Capture the cell that displays the provided text and extract its (X, Y) central coordinate. 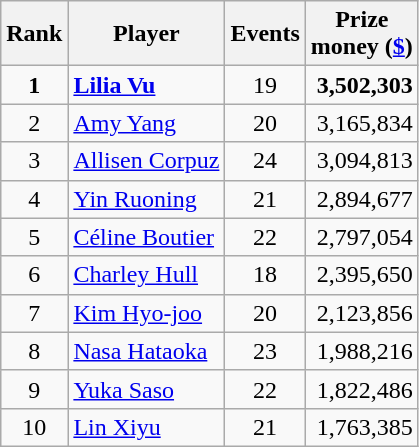
3,094,813 (362, 161)
7 (34, 313)
Rank (34, 34)
18 (265, 275)
1,988,216 (362, 351)
2 (34, 123)
3,502,303 (362, 85)
Lin Xiyu (146, 427)
6 (34, 275)
Lilia Vu (146, 85)
Yuka Saso (146, 389)
2,395,650 (362, 275)
Prizemoney ($) (362, 34)
2,797,054 (362, 237)
Allisen Corpuz (146, 161)
1 (34, 85)
Kim Hyo-joo (146, 313)
3 (34, 161)
Charley Hull (146, 275)
24 (265, 161)
Amy Yang (146, 123)
Player (146, 34)
4 (34, 199)
10 (34, 427)
23 (265, 351)
1,822,486 (362, 389)
3,165,834 (362, 123)
Céline Boutier (146, 237)
Nasa Hataoka (146, 351)
Yin Ruoning (146, 199)
1,763,385 (362, 427)
2,123,856 (362, 313)
Events (265, 34)
9 (34, 389)
8 (34, 351)
19 (265, 85)
2,894,677 (362, 199)
5 (34, 237)
